Locate the cell with the specified text and output its (x, y) center coordinate. 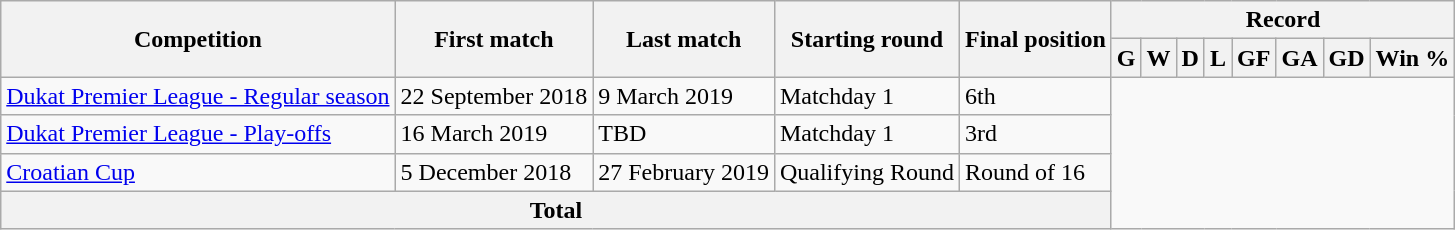
TBD (684, 134)
9 March 2019 (684, 96)
L (1218, 58)
Dukat Premier League - Regular season (198, 96)
D (1190, 58)
16 March 2019 (494, 134)
Record (1282, 20)
G (1126, 58)
3rd (1035, 134)
First match (494, 39)
GA (1300, 58)
Last match (684, 39)
Win % (1412, 58)
Competition (198, 39)
Final position (1035, 39)
W (1158, 58)
22 September 2018 (494, 96)
Round of 16 (1035, 172)
GD (1346, 58)
Starting round (866, 39)
Croatian Cup (198, 172)
6th (1035, 96)
5 December 2018 (494, 172)
Qualifying Round (866, 172)
Dukat Premier League - Play-offs (198, 134)
GF (1254, 58)
27 February 2019 (684, 172)
Total (556, 210)
